Find where the given text appears and provide that cell's center as [x, y] coordinate. 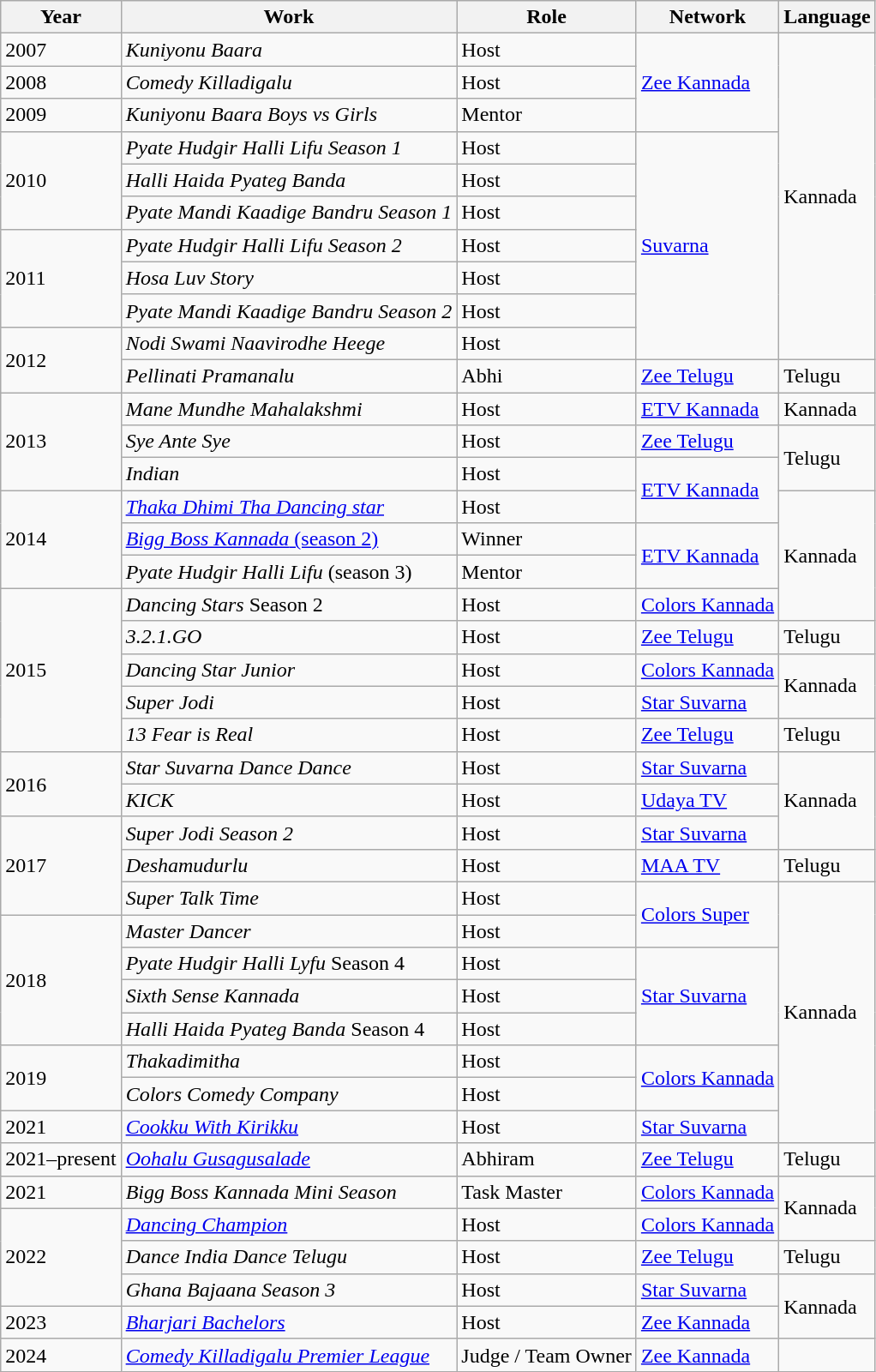
Suvarna [707, 245]
Pyate Hudgir Halli Lifu Season 1 [289, 147]
Abhiram [547, 1159]
Comedy Killadigalu Premier League [289, 1355]
2007 [61, 50]
Network [707, 17]
Super Jodi [289, 702]
Kuniyonu Baara Boys vs Girls [289, 115]
Colors Comedy Company [289, 1094]
Bigg Boss Kannada (season 2) [289, 539]
2009 [61, 115]
Indian [289, 474]
Halli Haida Pyateg Banda Season 4 [289, 1029]
3.2.1.GO [289, 637]
Pyate Mandi Kaadige Bandru Season 1 [289, 213]
Task Master [547, 1192]
2024 [61, 1355]
Bigg Boss Kannada Mini Season [289, 1192]
2019 [61, 1078]
Ghana Bajaana Season 3 [289, 1290]
Judge / Team Owner [547, 1355]
Bharjari Bachelors [289, 1322]
Thakadimitha [289, 1062]
Pellinati Pramanalu [289, 376]
Thaka Dhimi Tha Dancing star [289, 507]
Master Dancer [289, 930]
Hosa Luv Story [289, 278]
Super Talk Time [289, 898]
Udaya TV [707, 800]
2017 [61, 865]
Sye Ante Sye [289, 442]
Nodi Swami Naavirodhe Heege [289, 343]
2010 [61, 180]
Super Jodi Season 2 [289, 833]
Dance India Dance Telugu [289, 1257]
Dancing Stars Season 2 [289, 605]
Abhi [547, 376]
Language [827, 17]
Dancing Champion [289, 1225]
2015 [61, 670]
2014 [61, 539]
KICK [289, 800]
Pyate Hudgir Halli Lifu Season 2 [289, 245]
Cookku With Kirikku [289, 1127]
Mane Mundhe Mahalakshmi [289, 409]
13 Fear is Real [289, 735]
Pyate Mandi Kaadige Bandru Season 2 [289, 310]
Deshamudurlu [289, 865]
Winner [547, 539]
2018 [61, 979]
Comedy Killadigalu [289, 82]
Oohalu Gusagusalade [289, 1159]
Kuniyonu Baara [289, 50]
MAA TV [707, 865]
2012 [61, 359]
Role [547, 17]
Dancing Star Junior [289, 670]
2008 [61, 82]
Pyate Hudgir Halli Lifu (season 3) [289, 572]
2023 [61, 1322]
Pyate Hudgir Halli Lyfu Season 4 [289, 964]
Year [61, 17]
2011 [61, 278]
Colors Super [707, 914]
2022 [61, 1257]
2021–present [61, 1159]
2016 [61, 784]
Star Suvarna Dance Dance [289, 767]
Sixth Sense Kannada [289, 996]
Work [289, 17]
Halli Haida Pyateg Banda [289, 180]
2013 [61, 442]
